Output the [x, y] coordinate of the center of the cell containing the given text.  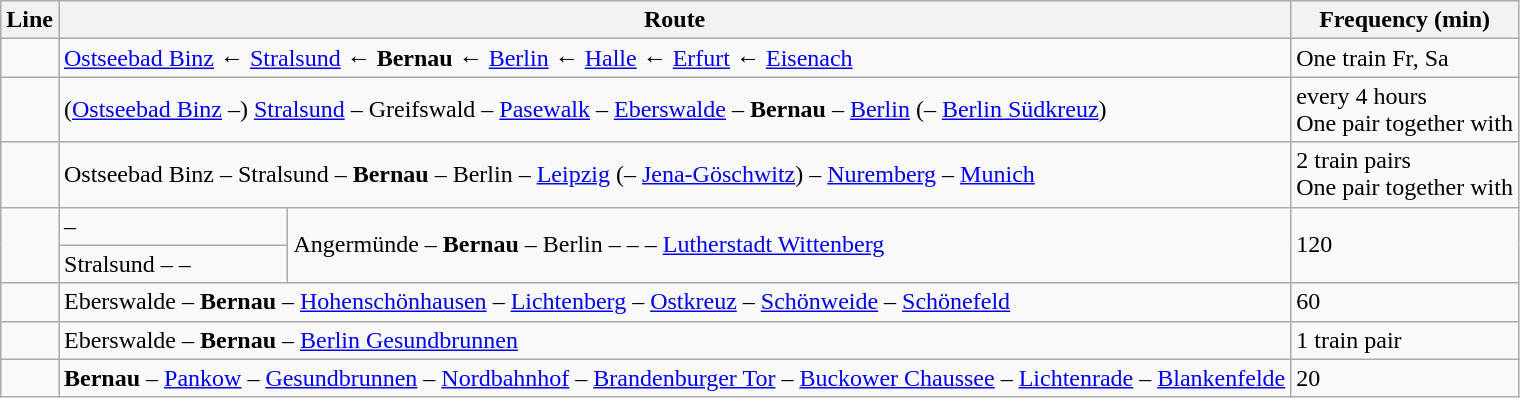
Eberswalde – Bernau – Hohenschönhausen – Lichtenberg – Ostkreuz – Schönweide – Schönefeld [674, 302]
Eberswalde – Bernau – Berlin Gesundbrunnen [674, 340]
(Ostseebad Binz –) Stralsund – Greifswald – Pasewalk – Eberswalde – Bernau – Berlin (– Berlin Südkreuz) [674, 110]
Ostseebad Binz – Stralsund – Bernau – Berlin – Leipzig (– Jena-Göschwitz) – Nuremberg – Munich [674, 174]
Route [674, 20]
2 train pairsOne pair together with [1405, 174]
Bernau – Pankow – Gesundbrunnen – Nordbahnhof – Brandenburger Tor – Buckower Chaussee – Lichtenrade – Blankenfelde [674, 378]
every 4 hoursOne pair together with [1405, 110]
20 [1405, 378]
1 train pair [1405, 340]
Line [30, 20]
One train Fr, Sa [1405, 58]
Stralsund – – [172, 264]
– [172, 226]
120 [1405, 245]
Frequency (min) [1405, 20]
60 [1405, 302]
Ostseebad Binz ← Stralsund ← Bernau ← Berlin ← Halle ← Erfurt ← Eisenach [674, 58]
Angermünde – Bernau – Berlin – – – Lutherstadt Wittenberg [790, 245]
